Extract the (X, Y) coordinate from the center of the cell holding the provided text.  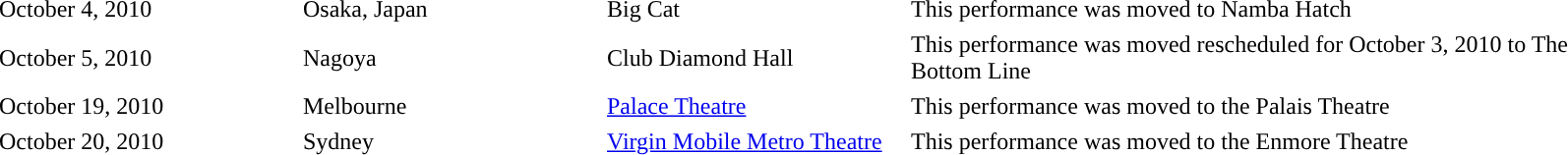
Nagoya (451, 58)
Club Diamond Hall (754, 58)
Melbourne (451, 106)
Palace Theatre (754, 106)
